Capture the cell that displays the provided text and extract its (X, Y) central coordinate. 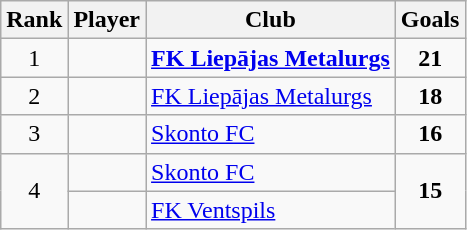
1 (34, 58)
Goals (430, 20)
18 (430, 96)
15 (430, 191)
Player (107, 20)
Club (271, 20)
21 (430, 58)
Rank (34, 20)
FK Ventspils (271, 210)
3 (34, 134)
16 (430, 134)
4 (34, 191)
2 (34, 96)
